Scan for the cell matching the given text and deliver its (X, Y) coordinate at center. 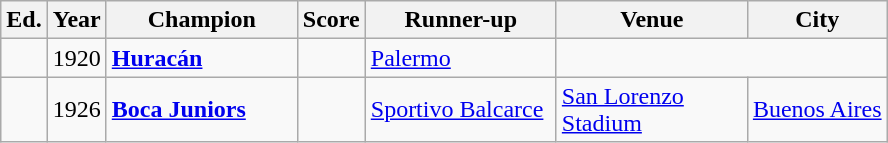
Champion (202, 20)
City (817, 20)
1926 (76, 110)
Ed. (24, 20)
Sportivo Balcarce (460, 110)
Venue (652, 20)
Score (331, 20)
San Lorenzo Stadium (652, 110)
Huracán (202, 58)
Palermo (460, 58)
Buenos Aires (817, 110)
1920 (76, 58)
Year (76, 20)
Boca Juniors (202, 110)
Runner-up (460, 20)
